Provide the (X, Y) coordinate of the cell's center where the given text is located.  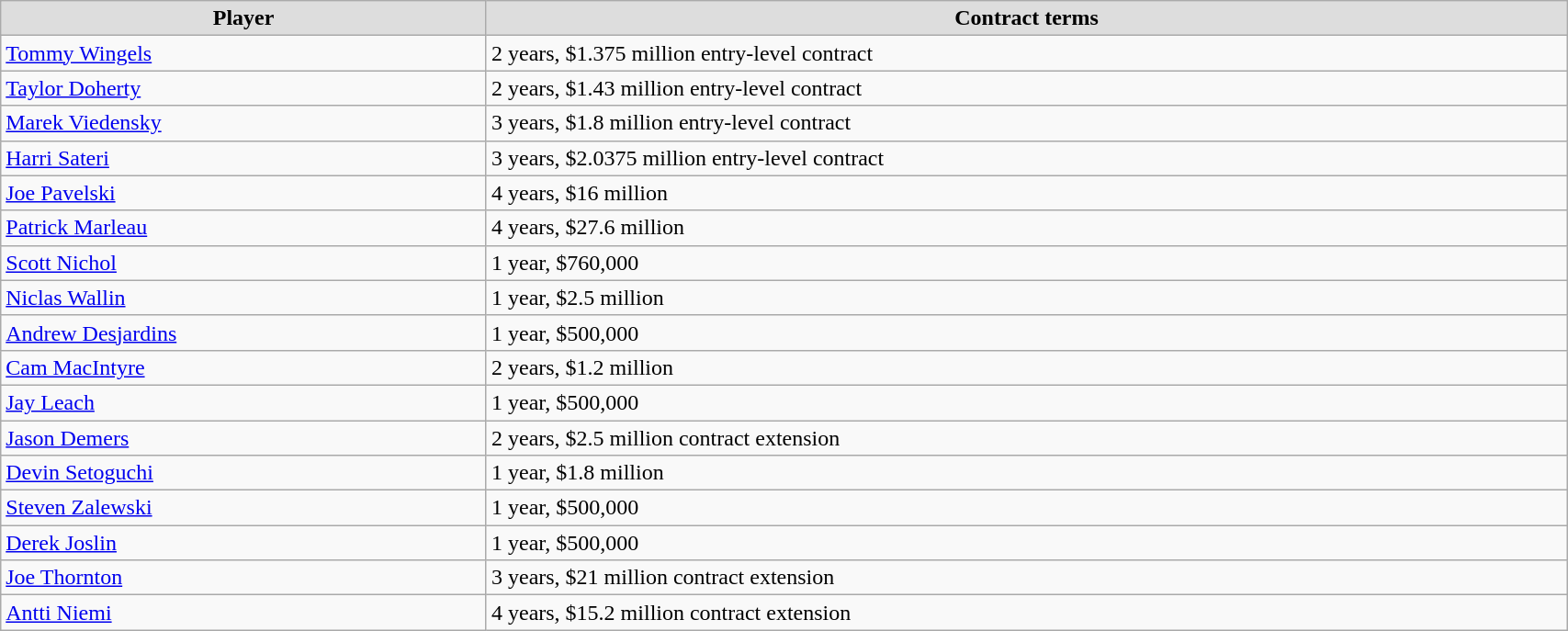
Jay Leach (244, 402)
Contract terms (1026, 18)
Jason Demers (244, 438)
1 year, $1.8 million (1026, 473)
Joe Pavelski (244, 193)
2 years, $1.43 million entry-level contract (1026, 88)
3 years, $1.8 million entry-level contract (1026, 123)
4 years, $15.2 million contract extension (1026, 613)
Tommy Wingels (244, 53)
Antti Niemi (244, 613)
Niclas Wallin (244, 298)
Steven Zalewski (244, 508)
2 years, $1.2 million (1026, 367)
1 year, $760,000 (1026, 263)
Scott Nichol (244, 263)
3 years, $21 million contract extension (1026, 578)
Devin Setoguchi (244, 473)
Marek Viedensky (244, 123)
Taylor Doherty (244, 88)
1 year, $2.5 million (1026, 298)
Joe Thornton (244, 578)
Harri Sateri (244, 158)
2 years, $1.375 million entry-level contract (1026, 53)
2 years, $2.5 million contract extension (1026, 438)
Player (244, 18)
Patrick Marleau (244, 228)
Andrew Desjardins (244, 332)
4 years, $16 million (1026, 193)
Cam MacIntyre (244, 367)
4 years, $27.6 million (1026, 228)
Derek Joslin (244, 543)
3 years, $2.0375 million entry-level contract (1026, 158)
